Output the [x, y] coordinate of the center of the cell containing the given text.  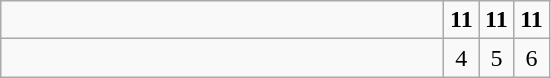
6 [532, 58]
5 [496, 58]
4 [462, 58]
